Return [x, y] of the center of cell containing provided text 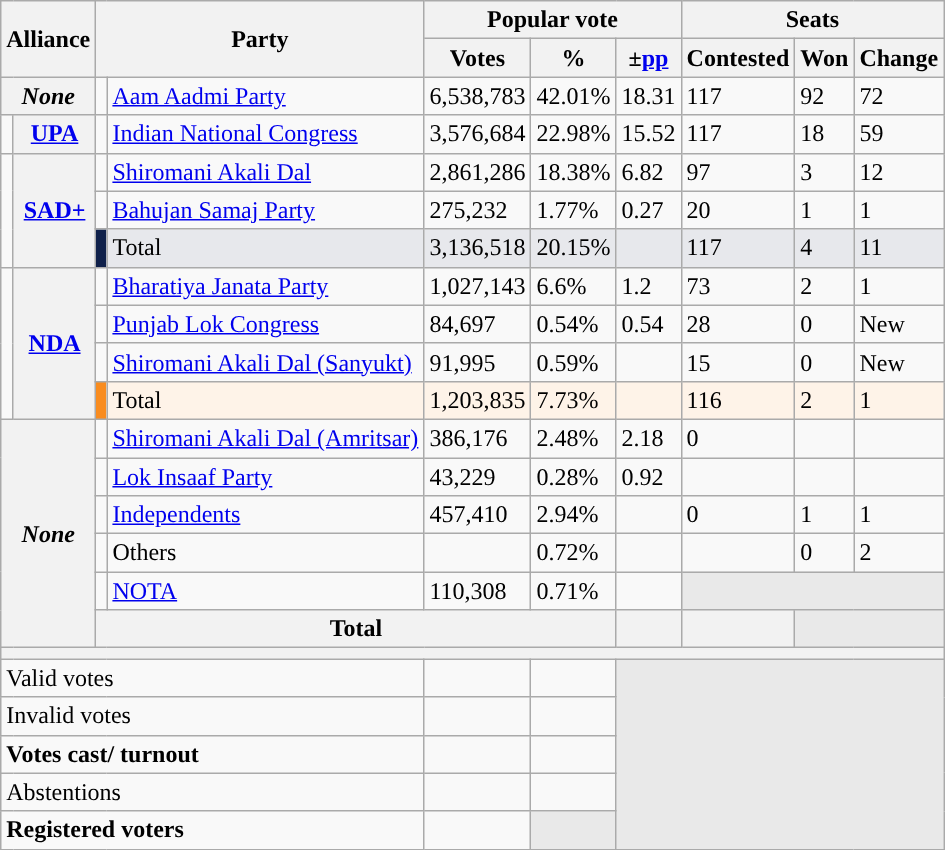
84,697 [478, 324]
Contested [738, 58]
Punjab Lok Congress [266, 324]
NOTA [266, 591]
0.28% [574, 477]
Invalid votes [212, 716]
Change [899, 58]
72 [899, 96]
7.73% [574, 400]
0.92 [648, 477]
42.01% [574, 96]
2.48% [574, 438]
15 [738, 362]
0.71% [574, 591]
Party [260, 39]
3 [824, 172]
386,176 [478, 438]
4 [824, 248]
0.72% [574, 553]
12 [899, 172]
Shiromani Akali Dal (Sanyukt) [266, 362]
91,995 [478, 362]
Others [266, 553]
Seats [812, 20]
Shiromani Akali Dal [266, 172]
43,229 [478, 477]
275,232 [478, 210]
457,410 [478, 515]
11 [899, 248]
18.38% [574, 172]
Shiromani Akali Dal (Amritsar) [266, 438]
Abstentions [212, 792]
92 [824, 96]
Bahujan Samaj Party [266, 210]
2.94% [574, 515]
Won [824, 58]
0.59% [574, 362]
NDA [54, 343]
6.82 [648, 172]
UPA [54, 134]
3,136,518 [478, 248]
Votes cast/ turnout [212, 754]
Aam Aadmi Party [266, 96]
20 [738, 210]
110,308 [478, 591]
1,027,143 [478, 286]
1.77% [574, 210]
15.52 [648, 134]
1.2 [648, 286]
3,576,684 [478, 134]
Popular vote [552, 20]
Alliance [48, 39]
73 [738, 286]
59 [899, 134]
2,861,286 [478, 172]
116 [738, 400]
97 [738, 172]
Registered voters [212, 830]
18.31 [648, 96]
20.15% [574, 248]
±pp [648, 58]
Votes [478, 58]
% [574, 58]
SAD+ [54, 210]
1,203,835 [478, 400]
0.54% [574, 324]
18 [824, 134]
0.27 [648, 210]
Lok Insaaf Party [266, 477]
2.18 [648, 438]
6,538,783 [478, 96]
Bharatiya Janata Party [266, 286]
28 [738, 324]
0.54 [648, 324]
6.6% [574, 286]
22.98% [574, 134]
Indian National Congress [266, 134]
Independents [266, 515]
Valid votes [212, 678]
